Extract the [X, Y] coordinate from the center of the cell holding the provided text.  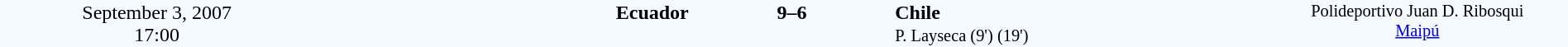
Polideportivo Juan D. RibosquiMaipú [1417, 23]
Ecuador [501, 12]
9–6 [791, 12]
Chile [1082, 12]
P. Layseca (9') (19') [1082, 36]
September 3, 200717:00 [157, 23]
